Return (X, Y) of the center of cell containing provided text 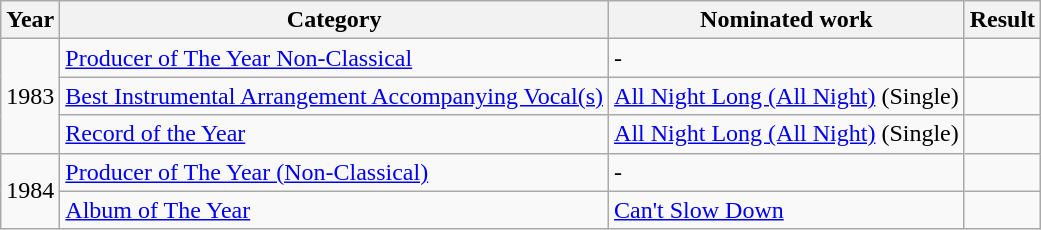
Best Instrumental Arrangement Accompanying Vocal(s) (334, 96)
Album of The Year (334, 210)
Record of the Year (334, 134)
Can't Slow Down (787, 210)
1984 (30, 191)
Producer of The Year Non-Classical (334, 58)
Producer of The Year (Non-Classical) (334, 172)
Result (1002, 20)
1983 (30, 96)
Category (334, 20)
Year (30, 20)
Nominated work (787, 20)
